From the cell containing the given text, extract its center point as [x, y] coordinate. 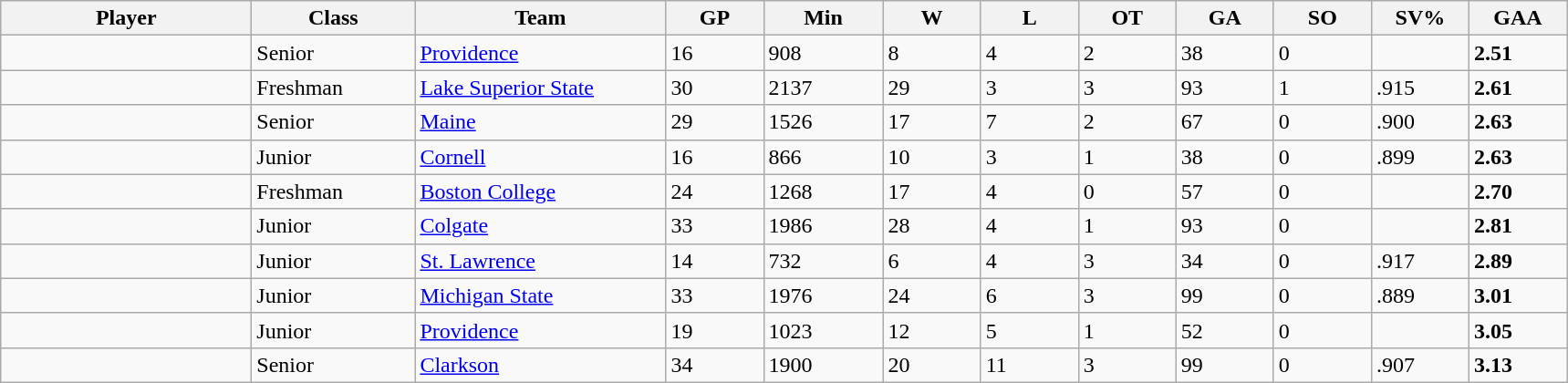
Player [126, 18]
14 [715, 261]
Lake Superior State [540, 88]
1526 [823, 122]
19 [715, 330]
28 [932, 226]
30 [715, 88]
Cornell [540, 157]
.907 [1419, 365]
1023 [823, 330]
Min [823, 18]
Team [540, 18]
2.70 [1518, 191]
2.61 [1518, 88]
OT [1127, 18]
St. Lawrence [540, 261]
GP [715, 18]
Clarkson [540, 365]
3.01 [1518, 295]
10 [932, 157]
SO [1323, 18]
.899 [1419, 157]
GA [1224, 18]
2.81 [1518, 226]
.917 [1419, 261]
.889 [1419, 295]
Class [334, 18]
Boston College [540, 191]
866 [823, 157]
11 [1029, 365]
3.05 [1518, 330]
W [932, 18]
7 [1029, 122]
1268 [823, 191]
.915 [1419, 88]
12 [932, 330]
SV% [1419, 18]
1976 [823, 295]
8 [932, 53]
2.51 [1518, 53]
1900 [823, 365]
3.13 [1518, 365]
57 [1224, 191]
L [1029, 18]
2137 [823, 88]
Maine [540, 122]
20 [932, 365]
1986 [823, 226]
Colgate [540, 226]
5 [1029, 330]
732 [823, 261]
67 [1224, 122]
2.89 [1518, 261]
.900 [1419, 122]
52 [1224, 330]
Michigan State [540, 295]
908 [823, 53]
GAA [1518, 18]
